For the text-containing cell, return its midpoint in (X, Y) coordinate format. 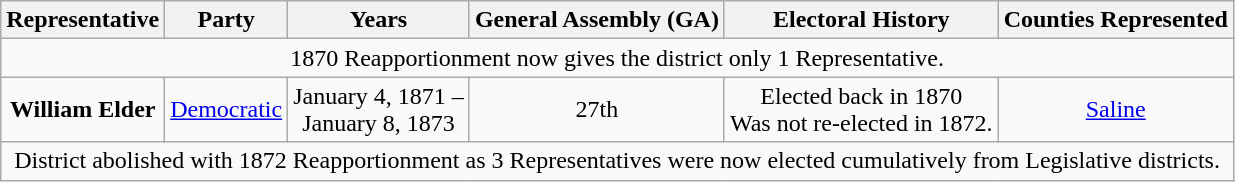
Party (226, 20)
Elected back in 1870Was not re-elected in 1872. (861, 110)
District abolished with 1872 Reapportionment as 3 Representatives were now elected cumulatively from Legislative districts. (618, 161)
January 4, 1871 –January 8, 1873 (379, 110)
Representative (83, 20)
General Assembly (GA) (596, 20)
Electoral History (861, 20)
Counties Represented (1116, 20)
1870 Reapportionment now gives the district only 1 Representative. (618, 58)
Saline (1116, 110)
William Elder (83, 110)
Years (379, 20)
Democratic (226, 110)
27th (596, 110)
